Find where the given text appears and provide that cell's center as [X, Y] coordinate. 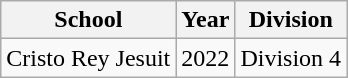
Cristo Rey Jesuit [88, 58]
Division [291, 20]
School [88, 20]
Year [206, 20]
2022 [206, 58]
Division 4 [291, 58]
